Search for the cell housing the specified text and yield its [X, Y] center coordinate. 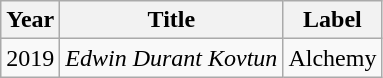
Alchemy [332, 58]
2019 [30, 58]
Label [332, 20]
Title [172, 20]
Edwin Durant Kovtun [172, 58]
Year [30, 20]
